Capture the cell that displays the provided text and extract its (x, y) central coordinate. 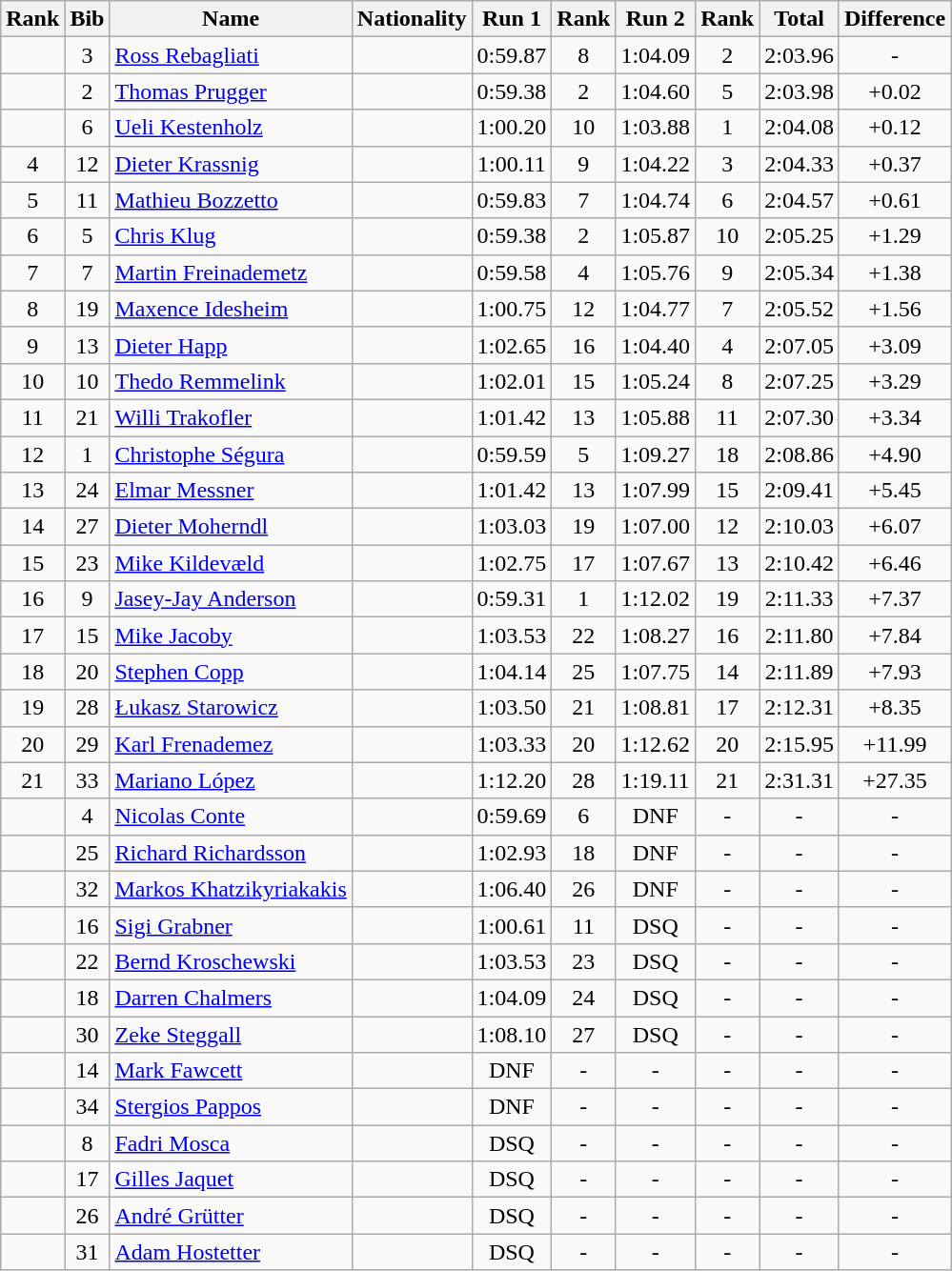
2:05.34 (800, 272)
+0.02 (894, 91)
Łukasz Starowicz (231, 708)
+11.99 (894, 744)
Martin Freinademetz (231, 272)
Jasey-Jay Anderson (231, 599)
1:02.75 (512, 563)
Mike Kildevæld (231, 563)
Nicolas Conte (231, 817)
2:11.89 (800, 672)
1:00.20 (512, 128)
+7.93 (894, 672)
Stephen Copp (231, 672)
1:06.40 (512, 889)
Thomas Prugger (231, 91)
Karl Frenademez (231, 744)
2:10.42 (800, 563)
Mike Jacoby (231, 635)
Mathieu Bozzetto (231, 200)
1:03.03 (512, 527)
Nationality (412, 19)
Dieter Krassnig (231, 164)
1:03.50 (512, 708)
+1.56 (894, 309)
2:04.08 (800, 128)
Darren Chalmers (231, 998)
2:07.05 (800, 345)
1:04.14 (512, 672)
2:11.33 (800, 599)
+8.35 (894, 708)
1:04.22 (656, 164)
1:05.76 (656, 272)
0:59.87 (512, 55)
2:10.03 (800, 527)
Zeke Steggall (231, 1034)
Dieter Moherndl (231, 527)
Ross Rebagliati (231, 55)
1:00.75 (512, 309)
0:59.59 (512, 454)
2:05.52 (800, 309)
Chris Klug (231, 236)
Richard Richardsson (231, 853)
+3.29 (894, 381)
2:31.31 (800, 780)
Name (231, 19)
0:59.58 (512, 272)
Stergios Pappos (231, 1107)
1:12.62 (656, 744)
1:19.11 (656, 780)
1:02.93 (512, 853)
Maxence Idesheim (231, 309)
1:12.02 (656, 599)
1:02.01 (512, 381)
1:02.65 (512, 345)
Bernd Kroschewski (231, 961)
1:04.40 (656, 345)
2:04.57 (800, 200)
29 (88, 744)
31 (88, 1252)
1:07.00 (656, 527)
2:08.86 (800, 454)
Mark Fawcett (231, 1071)
2:03.98 (800, 91)
Sigi Grabner (231, 925)
+7.84 (894, 635)
1:00.11 (512, 164)
2:15.95 (800, 744)
Ueli Kestenholz (231, 128)
1:05.88 (656, 417)
+5.45 (894, 491)
+27.35 (894, 780)
+3.34 (894, 417)
Total (800, 19)
Fadri Mosca (231, 1143)
1:08.10 (512, 1034)
+3.09 (894, 345)
0:59.31 (512, 599)
34 (88, 1107)
1:09.27 (656, 454)
30 (88, 1034)
+1.38 (894, 272)
Markos Khatzikyriakakis (231, 889)
1:08.81 (656, 708)
1:03.88 (656, 128)
+4.90 (894, 454)
Gilles Jaquet (231, 1180)
2:11.80 (800, 635)
1:04.74 (656, 200)
1:05.87 (656, 236)
2:07.25 (800, 381)
2:12.31 (800, 708)
1:00.61 (512, 925)
1:08.27 (656, 635)
+1.29 (894, 236)
Run 2 (656, 19)
Adam Hostetter (231, 1252)
Willi Trakofler (231, 417)
0:59.83 (512, 200)
Christophe Ségura (231, 454)
1:04.77 (656, 309)
1:07.67 (656, 563)
+0.37 (894, 164)
+0.61 (894, 200)
Run 1 (512, 19)
Thedo Remmelink (231, 381)
+0.12 (894, 128)
2:04.33 (800, 164)
Mariano López (231, 780)
+6.07 (894, 527)
Bib (88, 19)
0:59.69 (512, 817)
1:07.99 (656, 491)
1:04.60 (656, 91)
33 (88, 780)
+7.37 (894, 599)
Elmar Messner (231, 491)
André Grütter (231, 1216)
2:03.96 (800, 55)
2:07.30 (800, 417)
Difference (894, 19)
2:09.41 (800, 491)
1:12.20 (512, 780)
32 (88, 889)
+6.46 (894, 563)
Dieter Happ (231, 345)
2:05.25 (800, 236)
1:03.33 (512, 744)
1:05.24 (656, 381)
1:07.75 (656, 672)
